Search for the cell housing the specified text and yield its (X, Y) center coordinate. 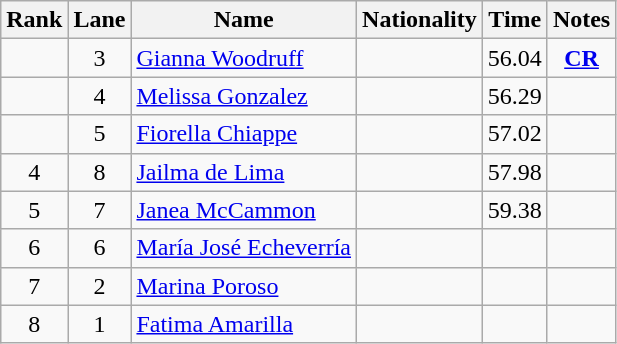
1 (100, 324)
59.38 (514, 210)
Gianna Woodruff (244, 58)
Nationality (420, 20)
Rank (34, 20)
Lane (100, 20)
Fiorella Chiappe (244, 134)
CR (581, 58)
Fatima Amarilla (244, 324)
57.02 (514, 134)
3 (100, 58)
57.98 (514, 172)
Notes (581, 20)
Melissa Gonzalez (244, 96)
Jailma de Lima (244, 172)
Janea McCammon (244, 210)
María José Echeverría (244, 248)
Time (514, 20)
56.04 (514, 58)
Marina Poroso (244, 286)
Name (244, 20)
56.29 (514, 96)
2 (100, 286)
